Provide the [x, y] coordinate of the cell's center where the given text is located.  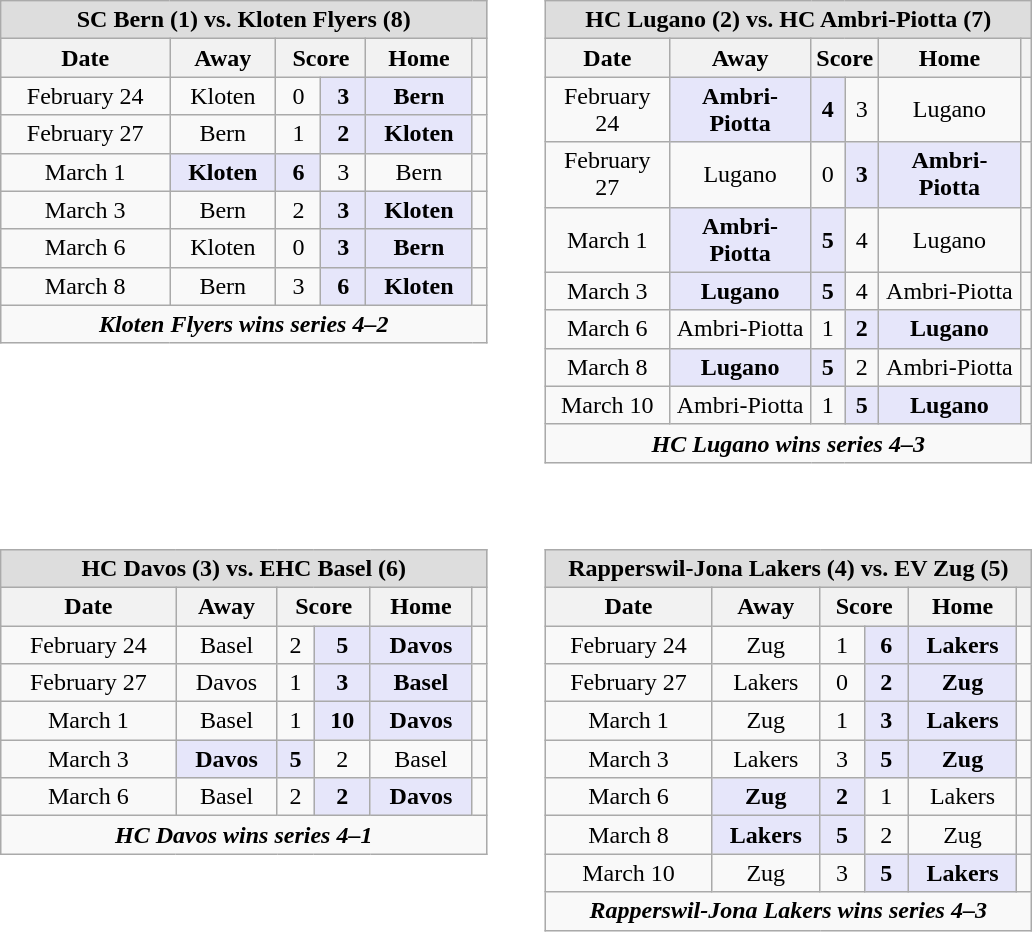
HC Davos (3) vs. EHC Basel (6) [244, 568]
Rapperswil-Jona Lakers (4) vs. EV Zug (5) [788, 568]
SC Bern (1) vs. Kloten Flyers (8) [244, 20]
HC Davos wins series 4–1 [244, 835]
HC Lugano wins series 4–3 [788, 443]
HC Lugano (2) vs. HC Ambri-Piotta (7) [788, 20]
Rapperswil-Jona Lakers wins series 4–3 [788, 911]
10 [342, 721]
Kloten Flyers wins series 4–2 [244, 324]
